Scan for the cell matching the given text and deliver its [X, Y] coordinate at center. 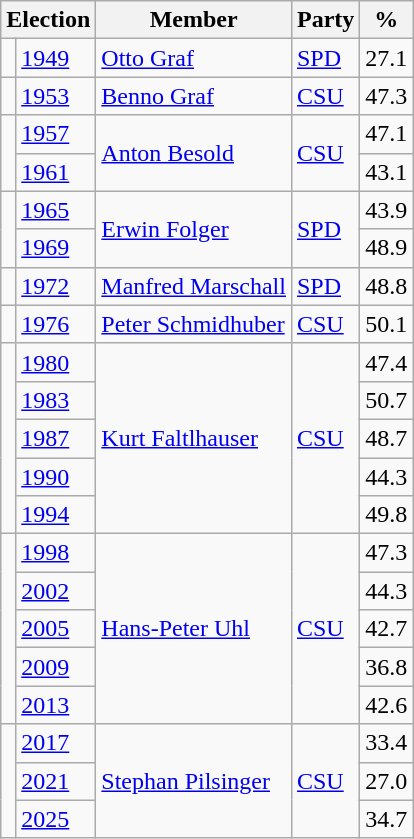
50.7 [386, 400]
Election [48, 20]
1965 [56, 210]
1972 [56, 286]
2013 [56, 705]
Party [325, 20]
Otto Graf [194, 58]
34.7 [386, 819]
Member [194, 20]
42.7 [386, 629]
Anton Besold [194, 153]
Hans-Peter Uhl [194, 629]
47.4 [386, 362]
43.1 [386, 172]
49.8 [386, 515]
Benno Graf [194, 96]
1976 [56, 324]
36.8 [386, 667]
Manfred Marschall [194, 286]
2017 [56, 743]
1990 [56, 477]
2009 [56, 667]
48.9 [386, 248]
1957 [56, 134]
43.9 [386, 210]
1998 [56, 553]
2025 [56, 819]
Erwin Folger [194, 229]
1949 [56, 58]
1983 [56, 400]
27.1 [386, 58]
2021 [56, 781]
2002 [56, 591]
Stephan Pilsinger [194, 781]
42.6 [386, 705]
1953 [56, 96]
Kurt Faltlhauser [194, 438]
% [386, 20]
1969 [56, 248]
Peter Schmidhuber [194, 324]
48.7 [386, 438]
50.1 [386, 324]
1961 [56, 172]
47.1 [386, 134]
1994 [56, 515]
33.4 [386, 743]
48.8 [386, 286]
1987 [56, 438]
27.0 [386, 781]
1980 [56, 362]
2005 [56, 629]
